Return [x, y] of the center of cell containing provided text 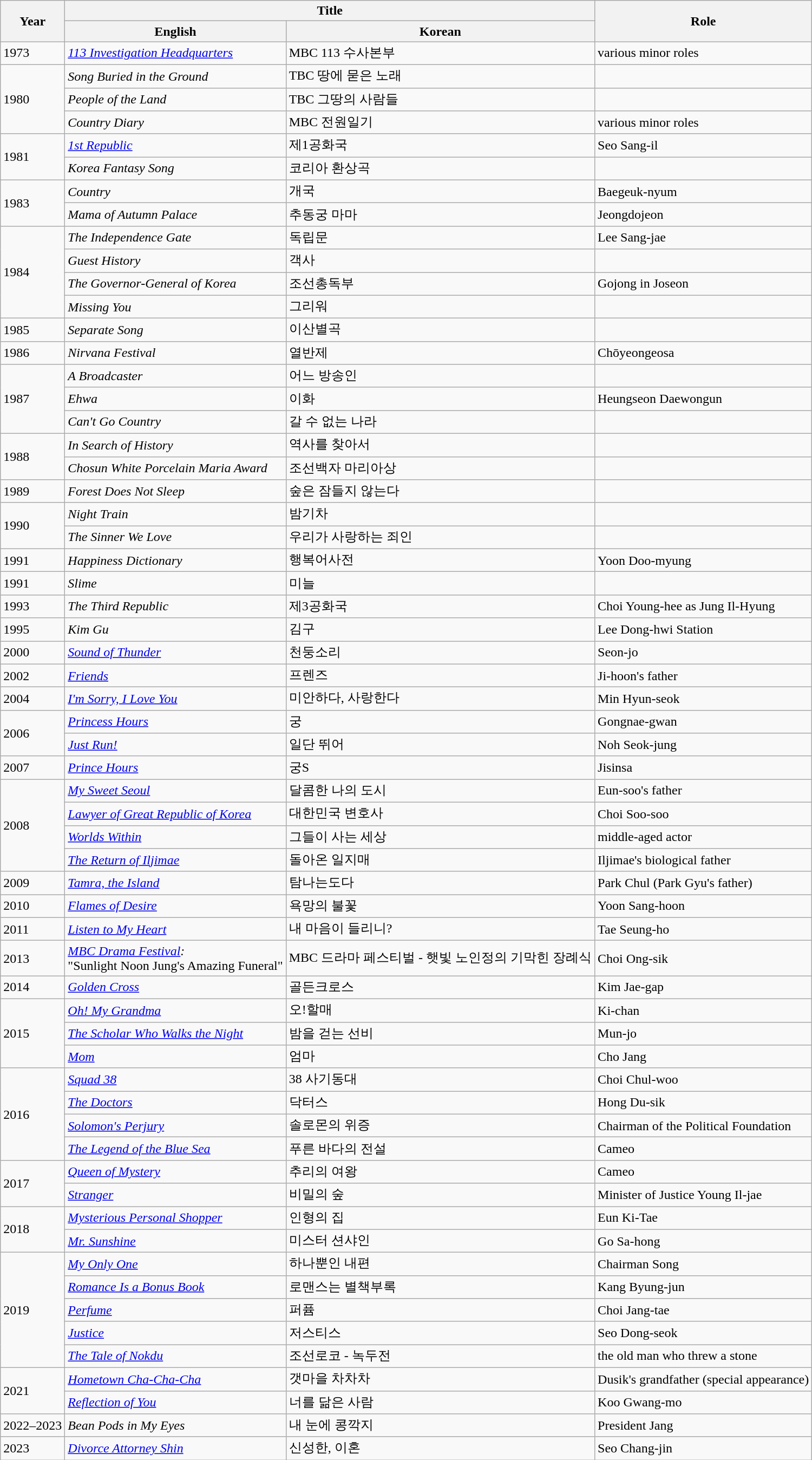
Iljimae's biological father [704, 860]
조선백자 마리아상 [440, 468]
Jeongdojeon [704, 214]
제1공화국 [440, 145]
Dusik's grandfather (special appearance) [704, 1379]
내 눈에 콩깍지 [440, 1425]
행복어사전 [440, 560]
Eun Ki-Tae [704, 1218]
역사를 찾아서 [440, 445]
Guest History [175, 261]
비밀의 숲 [440, 1195]
Justice [175, 1333]
엄마 [440, 1057]
2018 [32, 1229]
TBC 그땅의 사람들 [440, 100]
Kim Gu [175, 629]
Listen to My Heart [175, 929]
1973 [32, 53]
Yoon Sang-hoon [704, 907]
Min Hyun-seok [704, 699]
2007 [32, 768]
갯마을 차차차 [440, 1379]
MBC 전원일기 [440, 122]
The Legend of the Blue Sea [175, 1149]
2010 [32, 907]
English [175, 31]
Koo Gwang-mo [704, 1403]
1981 [32, 157]
하나뿐인 내편 [440, 1264]
Nirvana Festival [175, 353]
2014 [32, 988]
추리의 여왕 [440, 1172]
Bean Pods in My Eyes [175, 1425]
2016 [32, 1114]
Chairman of the Political Foundation [704, 1125]
Friends [175, 676]
Golden Cross [175, 988]
탐나는도다 [440, 883]
1984 [32, 272]
Sound of Thunder [175, 653]
People of the Land [175, 100]
저스티스 [440, 1333]
Worlds Within [175, 837]
the old man who threw a stone [704, 1356]
Mysterious Personal Shopper [175, 1218]
Chōyeongeosa [704, 353]
My Only One [175, 1264]
이산별곡 [440, 330]
대한민국 변호사 [440, 813]
퍼퓸 [440, 1311]
1983 [32, 203]
2011 [32, 929]
갈 수 없는 나라 [440, 422]
1980 [32, 99]
Mama of Autumn Palace [175, 214]
추동궁 마마 [440, 214]
Divorce Attorney Shin [175, 1448]
Ki-chan [704, 1011]
The Sinner We Love [175, 537]
Choi Young-hee as Jung Il-Hyung [704, 607]
Separate Song [175, 330]
Squad 38 [175, 1080]
Mr. Sunshine [175, 1241]
Seo Dong-seok [704, 1333]
Chairman Song [704, 1264]
Reflection of You [175, 1403]
골든크로스 [440, 988]
My Sweet Seoul [175, 791]
Country [175, 192]
어느 방송인 [440, 376]
Chosun White Porcelain Maria Award [175, 468]
Song Buried in the Ground [175, 76]
Happiness Dictionary [175, 560]
1989 [32, 492]
Yoon Doo-myung [704, 560]
Hong Du-sik [704, 1103]
객사 [440, 261]
Korean [440, 31]
우리가 사랑하는 죄인 [440, 537]
2013 [32, 959]
Mun-jo [704, 1033]
Ji-hoon's father [704, 676]
1st Republic [175, 145]
Lee Dong-hwi Station [704, 629]
조선로코 - 녹두전 [440, 1356]
Korea Fantasy Song [175, 169]
2021 [32, 1391]
밤기차 [440, 514]
달콤한 나의 도시 [440, 791]
2019 [32, 1311]
욕망의 불꽃 [440, 907]
프렌즈 [440, 676]
Year [32, 21]
Heungseon Daewongun [704, 399]
Romance Is a Bonus Book [175, 1287]
The Independence Gate [175, 237]
Stranger [175, 1195]
38 사기동대 [440, 1080]
로맨스는 별책부록 [440, 1287]
TBC 땅에 묻은 노래 [440, 76]
MBC 드라마 페스티벌 - 햇빛 노인정의 기막힌 장례식 [440, 959]
Slime [175, 584]
The Doctors [175, 1103]
Lee Sang-jae [704, 237]
MBC Drama Festival:"Sunlight Noon Jung's Amazing Funeral" [175, 959]
Choi Chul-woo [704, 1080]
조선총독부 [440, 284]
2009 [32, 883]
Noh Seok-jung [704, 745]
Gojong in Joseon [704, 284]
제3공화국 [440, 607]
2023 [32, 1448]
Oh! My Grandma [175, 1011]
Forest Does Not Sleep [175, 492]
닥터스 [440, 1103]
김구 [440, 629]
Go Sa-hong [704, 1241]
The Governor-General of Korea [175, 284]
Choi Ong-sik [704, 959]
Gongnae-gwan [704, 721]
숲은 잠들지 않는다 [440, 492]
일단 뛰어 [440, 745]
I'm Sorry, I Love You [175, 699]
2015 [32, 1033]
Park Chul (Park Gyu's father) [704, 883]
신성한, 이혼 [440, 1448]
Baegeuk-nyum [704, 192]
Eun-soo's father [704, 791]
middle-aged actor [704, 837]
Country Diary [175, 122]
Choi Jang-tae [704, 1311]
너를 닮은 사람 [440, 1403]
Role [704, 21]
열반제 [440, 353]
Flames of Desire [175, 907]
Night Train [175, 514]
Minister of Justice Young Il-jae [704, 1195]
Seo Sang-il [704, 145]
2000 [32, 653]
Prince Hours [175, 768]
2006 [32, 733]
Lawyer of Great Republic of Korea [175, 813]
1986 [32, 353]
궁S [440, 768]
Solomon's Perjury [175, 1125]
1985 [32, 330]
In Search of History [175, 445]
Ehwa [175, 399]
Kim Jae-gap [704, 988]
밤을 걷는 선비 [440, 1033]
오!할매 [440, 1011]
2002 [32, 676]
Seo Chang-jin [704, 1448]
Choi Soo-soo [704, 813]
2004 [32, 699]
Tamra, the Island [175, 883]
Tae Seung-ho [704, 929]
1987 [32, 399]
궁 [440, 721]
2008 [32, 825]
Mom [175, 1057]
Princess Hours [175, 721]
그들이 사는 세상 [440, 837]
2022–2023 [32, 1425]
그리워 [440, 307]
천둥소리 [440, 653]
미늘 [440, 584]
Missing You [175, 307]
미안하다, 사랑한다 [440, 699]
내 마음이 들리니? [440, 929]
2017 [32, 1183]
1995 [32, 629]
113 Investigation Headquarters [175, 53]
솔로몬의 위증 [440, 1125]
인형의 집 [440, 1218]
MBC 113 수사본부 [440, 53]
미스터 션샤인 [440, 1241]
Queen of Mystery [175, 1172]
President Jang [704, 1425]
푸른 바다의 전설 [440, 1149]
돌아온 일지매 [440, 860]
The Scholar Who Walks the Night [175, 1033]
Jisinsa [704, 768]
독립문 [440, 237]
Cho Jang [704, 1057]
The Third Republic [175, 607]
Title [330, 11]
1993 [32, 607]
Kang Byung-jun [704, 1287]
1988 [32, 456]
개국 [440, 192]
A Broadcaster [175, 376]
1990 [32, 525]
코리아 환상곡 [440, 169]
The Tale of Nokdu [175, 1356]
Perfume [175, 1311]
Hometown Cha-Cha-Cha [175, 1379]
Seon-jo [704, 653]
The Return of Iljimae [175, 860]
Just Run! [175, 745]
Can't Go Country [175, 422]
이화 [440, 399]
